Provide the (x, y) coordinate of the cell's center where the given text is located.  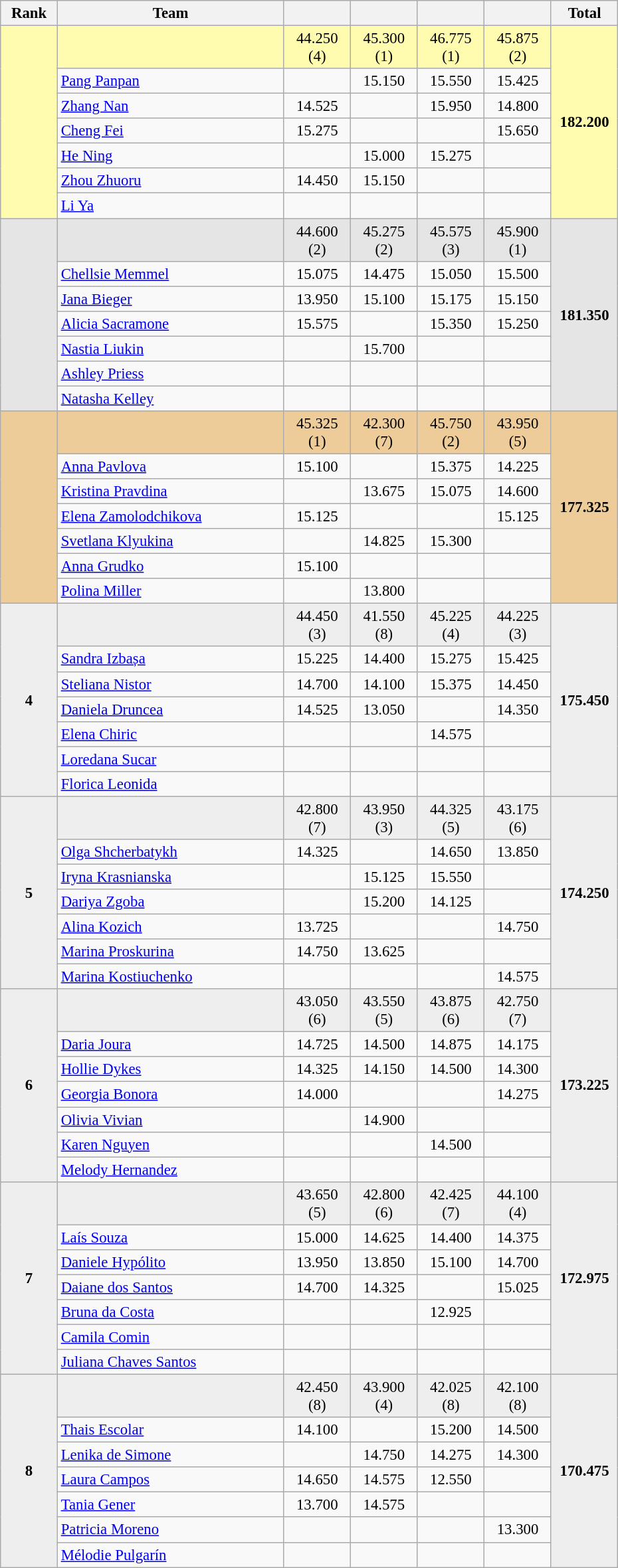
14.225 (518, 466)
170.475 (585, 1471)
14.000 (318, 1094)
Polina Miller (170, 591)
Georgia Bonora (170, 1094)
14.375 (518, 1237)
Ashley Priess (170, 374)
Loredana Sucar (170, 759)
45.300 (1) (384, 48)
Iryna Krasnianska (170, 877)
13.675 (384, 491)
Natasha Kelley (170, 398)
Anna Grudko (170, 566)
13.725 (318, 927)
Laura Campos (170, 1480)
Zhou Zhuoru (170, 181)
Kristina Pravdina (170, 491)
Alicia Sacramone (170, 323)
15.175 (451, 299)
6 (29, 1085)
8 (29, 1471)
14.475 (384, 274)
43.650 (5) (318, 1203)
Hollie Dykes (170, 1070)
44.600 (2) (318, 240)
Jana Bieger (170, 299)
15.250 (518, 323)
13.800 (384, 591)
42.300 (7) (384, 433)
13.700 (318, 1505)
Elena Chiric (170, 734)
Olga Shcherbatykh (170, 852)
44.225 (3) (518, 626)
14.800 (518, 106)
44.250 (4) (318, 48)
44.325 (5) (451, 818)
Lenika de Simone (170, 1455)
43.950 (5) (518, 433)
45.750 (2) (451, 433)
Anna Pavlova (170, 466)
Team (170, 13)
14.150 (384, 1070)
14.600 (518, 491)
14.350 (518, 709)
Marina Proskurina (170, 952)
Elena Zamolodchikova (170, 517)
43.175 (6) (518, 818)
177.325 (585, 507)
15.650 (518, 131)
13.050 (384, 709)
Pang Panpan (170, 81)
Sandra Izbașa (170, 659)
4 (29, 700)
Zhang Nan (170, 106)
42.800 (6) (384, 1203)
42.025 (8) (451, 1396)
Tania Gener (170, 1505)
14.825 (384, 541)
12.550 (451, 1480)
Steliana Nistor (170, 684)
14.175 (518, 1045)
12.925 (451, 1312)
Li Ya (170, 206)
14.900 (384, 1120)
Cheng Fei (170, 131)
Marina Kostiuchenko (170, 977)
44.450 (3) (318, 626)
15.575 (318, 323)
5 (29, 893)
14.875 (451, 1045)
Camila Comin (170, 1337)
15.700 (384, 349)
172.975 (585, 1278)
Florica Leonida (170, 784)
Melody Hernandez (170, 1170)
14.625 (384, 1237)
Daria Joura (170, 1045)
Karen Nguyen (170, 1144)
182.200 (585, 122)
46.775 (1) (451, 48)
15.350 (451, 323)
Thais Escolar (170, 1430)
43.950 (3) (384, 818)
45.900 (1) (518, 240)
14.125 (451, 902)
Alina Kozich (170, 927)
45.575 (3) (451, 240)
Dariya Zgoba (170, 902)
14.725 (318, 1045)
45.325 (1) (318, 433)
42.450 (8) (318, 1396)
Juliana Chaves Santos (170, 1362)
15.950 (451, 106)
15.300 (451, 541)
Bruna da Costa (170, 1312)
Olivia Vivian (170, 1120)
Daniela Druncea (170, 709)
42.800 (7) (318, 818)
43.900 (4) (384, 1396)
Laís Souza (170, 1237)
15.050 (451, 274)
42.425 (7) (451, 1203)
Total (585, 13)
15.225 (318, 659)
42.750 (7) (518, 1011)
181.350 (585, 315)
13.300 (518, 1530)
Patricia Moreno (170, 1530)
Rank (29, 13)
Svetlana Klyukina (170, 541)
43.875 (6) (451, 1011)
41.550 (8) (384, 626)
Chellsie Memmel (170, 274)
45.225 (4) (451, 626)
45.875 (2) (518, 48)
13.625 (384, 952)
174.250 (585, 893)
45.275 (2) (384, 240)
173.225 (585, 1085)
Daiane dos Santos (170, 1287)
43.550 (5) (384, 1011)
Daniele Hypólito (170, 1263)
Nastia Liukin (170, 349)
He Ning (170, 156)
15.025 (518, 1287)
175.450 (585, 700)
Mélodie Pulgarín (170, 1555)
44.100 (4) (518, 1203)
15.500 (518, 274)
42.100 (8) (518, 1396)
7 (29, 1278)
43.050 (6) (318, 1011)
